From the cell containing the given text, extract its center point as [x, y] coordinate. 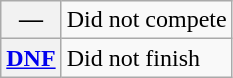
DNF [31, 58]
Did not finish [146, 58]
— [31, 20]
Did not compete [146, 20]
